Detect which cell encompasses the target text, then output its [x, y] center coordinate. 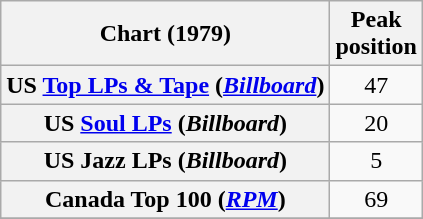
US Top LPs & Tape (Billboard) [166, 85]
5 [376, 161]
Peakposition [376, 34]
Chart (1979) [166, 34]
Canada Top 100 (RPM) [166, 199]
US Soul LPs (Billboard) [166, 123]
69 [376, 199]
US Jazz LPs (Billboard) [166, 161]
47 [376, 85]
20 [376, 123]
